Pinpoint the cell where the given text exists, returning its (x, y) midpoint coordinate. 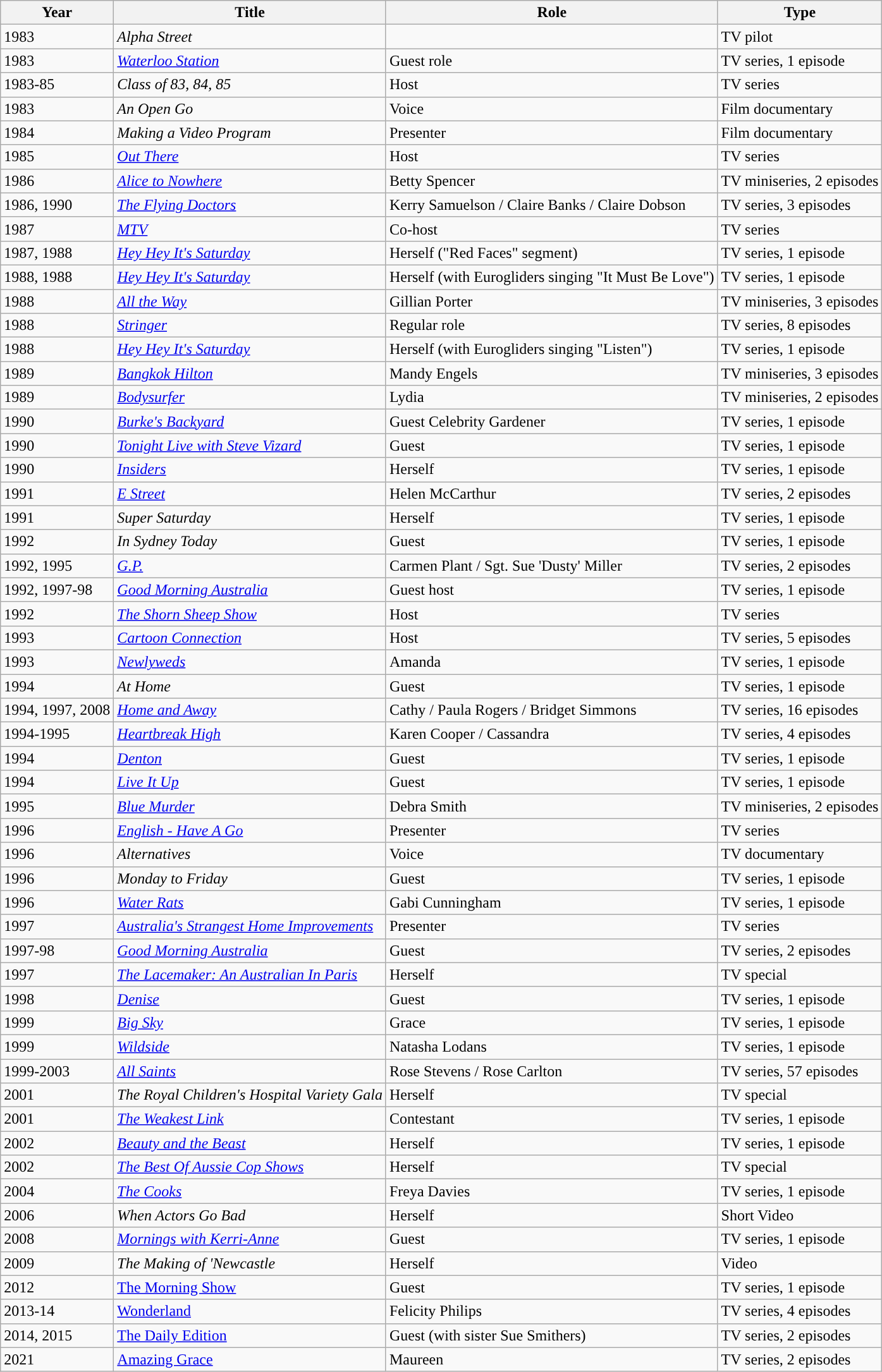
All Saints (250, 1071)
G.P. (250, 566)
Newlyweds (250, 662)
E Street (250, 494)
Guest Celebrity Gardener (551, 422)
1984 (57, 133)
English - Have A Go (250, 830)
Carmen Plant / Sgt. Sue 'Dusty' Miller (551, 566)
At Home (250, 686)
Waterloo Station (250, 61)
1997-98 (57, 950)
The Flying Doctors (250, 205)
Herself (with Eurogliders singing "Listen") (551, 349)
Contestant (551, 1119)
Maureen (551, 1359)
Class of 83, 84, 85 (250, 85)
Video (800, 1263)
Cathy / Paula Rogers / Bridget Simmons (551, 710)
Wonderland (250, 1311)
1994, 1997, 2008 (57, 710)
Co-host (551, 229)
Making a Video Program (250, 133)
2004 (57, 1191)
Alice to Nowhere (250, 181)
Home and Away (250, 710)
Lydia (551, 398)
Insiders (250, 470)
Mornings with Kerri-Anne (250, 1239)
TV documentary (800, 854)
Guest host (551, 590)
Burke's Backyard (250, 422)
Kerry Samuelson / Claire Banks / Claire Dobson (551, 205)
2013-14 (57, 1311)
Type (800, 13)
Natasha Lodans (551, 1047)
Guest role (551, 61)
Regular role (551, 325)
Mandy Engels (551, 373)
1986, 1990 (57, 205)
Grace (551, 1023)
1995 (57, 806)
2012 (57, 1287)
Freya Davies (551, 1191)
Out There (250, 157)
The Daily Edition (250, 1335)
2021 (57, 1359)
When Actors Go Bad (250, 1215)
Year (57, 13)
The Weakest Link (250, 1119)
Live It Up (250, 782)
Amazing Grace (250, 1359)
In Sydney Today (250, 542)
1999-2003 (57, 1071)
MTV (250, 229)
Alternatives (250, 854)
Super Saturday (250, 518)
Felicity Philips (551, 1311)
1985 (57, 157)
Denton (250, 758)
2014, 2015 (57, 1335)
1988, 1988 (57, 277)
Denise (250, 999)
Bangkok Hilton (250, 373)
Alpha Street (250, 37)
Bodysurfer (250, 398)
Rose Stevens / Rose Carlton (551, 1071)
TV series, 3 episodes (800, 205)
The Best Of Aussie Cop Shows (250, 1167)
TV series, 16 episodes (800, 710)
Herself (with Eurogliders singing "It Must Be Love") (551, 277)
Wildside (250, 1047)
1998 (57, 999)
1983-85 (57, 85)
1994-1995 (57, 734)
Heartbreak High (250, 734)
Debra Smith (551, 806)
2009 (57, 1263)
Water Rats (250, 902)
Cartoon Connection (250, 638)
Big Sky (250, 1023)
Gillian Porter (551, 301)
An Open Go (250, 109)
Short Video (800, 1215)
1987, 1988 (57, 253)
2008 (57, 1239)
Karen Cooper / Cassandra (551, 734)
All the Way (250, 301)
Betty Spencer (551, 181)
1987 (57, 229)
2006 (57, 1215)
TV series, 57 episodes (800, 1071)
Stringer (250, 325)
The Morning Show (250, 1287)
Herself ("Red Faces" segment) (551, 253)
Helen McCarthur (551, 494)
1986 (57, 181)
TV pilot (800, 37)
TV series, 8 episodes (800, 325)
Blue Murder (250, 806)
The Cooks (250, 1191)
Guest (with sister Sue Smithers) (551, 1335)
The Shorn Sheep Show (250, 614)
1992, 1995 (57, 566)
Australia's Strangest Home Improvements (250, 926)
The Lacemaker: An Australian In Paris (250, 974)
Gabi Cunningham (551, 902)
Title (250, 13)
The Royal Children's Hospital Variety Gala (250, 1095)
Beauty and the Beast (250, 1143)
Role (551, 13)
TV series, 5 episodes (800, 638)
Amanda (551, 662)
1992, 1997-98 (57, 590)
The Making of 'Newcastle (250, 1263)
Monday to Friday (250, 878)
Tonight Live with Steve Vizard (250, 446)
